Identify which cell holds the provided text, then report its (x, y) central coordinate. 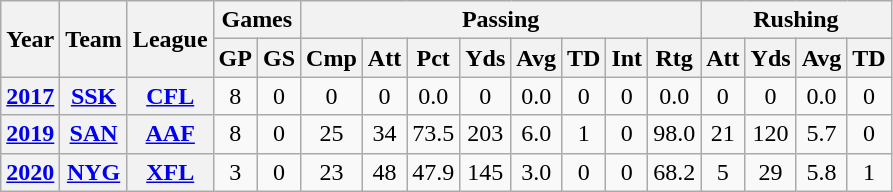
25 (332, 134)
145 (486, 172)
23 (332, 172)
GP (235, 58)
Passing (501, 20)
5.7 (822, 134)
Games (256, 20)
Rushing (796, 20)
98.0 (674, 134)
3.0 (536, 172)
2019 (30, 134)
5.8 (822, 172)
6.0 (536, 134)
5 (723, 172)
AAF (170, 134)
73.5 (434, 134)
NYG (94, 172)
SSK (94, 96)
Cmp (332, 58)
203 (486, 134)
Year (30, 39)
48 (384, 172)
Team (94, 39)
2020 (30, 172)
CFL (170, 96)
Rtg (674, 58)
2017 (30, 96)
GS (278, 58)
47.9 (434, 172)
120 (770, 134)
League (170, 39)
29 (770, 172)
Pct (434, 58)
3 (235, 172)
34 (384, 134)
Int (627, 58)
21 (723, 134)
68.2 (674, 172)
XFL (170, 172)
SAN (94, 134)
